Extract the (X, Y) coordinate from the center of the cell holding the provided text.  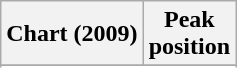
Peakposition (189, 34)
Chart (2009) (72, 34)
